Search for the cell housing the specified text and yield its [X, Y] center coordinate. 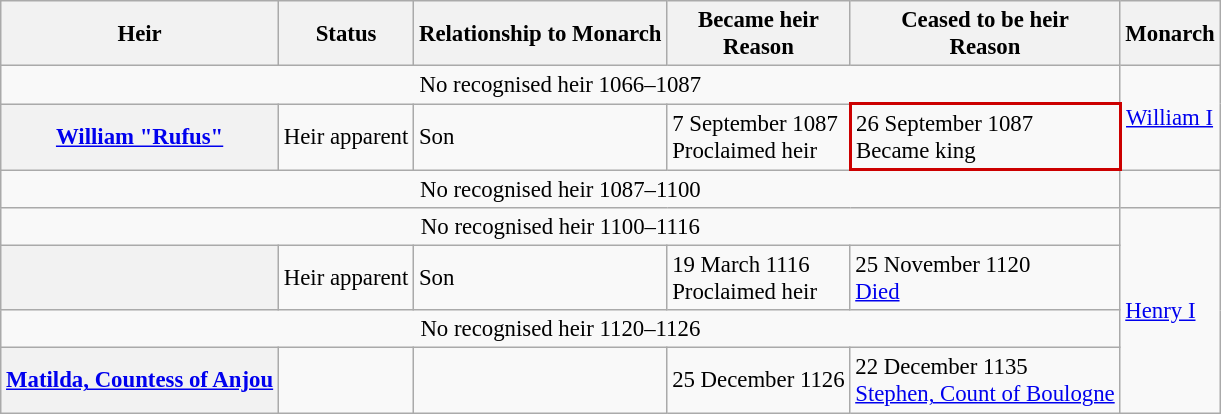
No recognised heir 1087–1100 [560, 189]
Henry I [1170, 310]
Relationship to Monarch [540, 34]
7 September 1087Proclaimed heir [758, 137]
Status [346, 34]
26 September 1087Became king [985, 137]
William "Rufus" [140, 137]
William I [1170, 118]
Ceased to be heirReason [985, 34]
No recognised heir 1120–1126 [560, 329]
Heir [140, 34]
22 December 1135 Stephen, Count of Boulogne [985, 380]
Monarch [1170, 34]
25 December 1126 [758, 380]
No recognised heir 1100–1116 [560, 227]
19 March 1116Proclaimed heir [758, 278]
Matilda, Countess of Anjou [140, 380]
Became heirReason [758, 34]
25 November 1120Died [985, 278]
No recognised heir 1066–1087 [560, 85]
